Provide the (X, Y) coordinate of the cell's center where the given text is located.  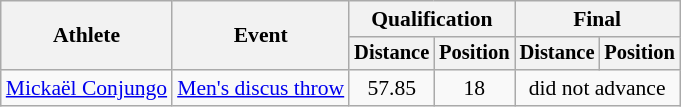
Final (598, 19)
Athlete (86, 36)
18 (474, 88)
Mickaël Conjungo (86, 88)
did not advance (598, 88)
Men's discus throw (260, 88)
Event (260, 36)
Qualification (432, 19)
57.85 (392, 88)
